Find where the given text appears and provide that cell's center as (X, Y) coordinate. 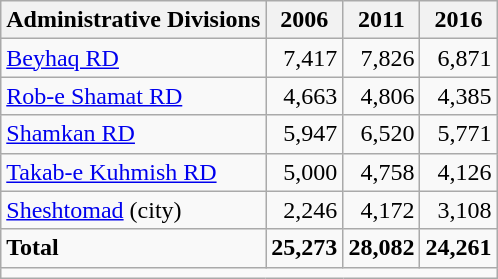
Shamkan RD (134, 134)
4,126 (458, 172)
4,663 (304, 96)
4,806 (382, 96)
5,000 (304, 172)
Administrative Divisions (134, 20)
Takab-e Kuhmish RD (134, 172)
4,172 (382, 210)
2011 (382, 20)
Total (134, 248)
28,082 (382, 248)
2,246 (304, 210)
Beyhaq RD (134, 58)
24,261 (458, 248)
2006 (304, 20)
Sheshtomad (city) (134, 210)
6,871 (458, 58)
7,417 (304, 58)
2016 (458, 20)
5,771 (458, 134)
5,947 (304, 134)
4,385 (458, 96)
6,520 (382, 134)
Rob-e Shamat RD (134, 96)
7,826 (382, 58)
4,758 (382, 172)
3,108 (458, 210)
25,273 (304, 248)
